Pinpoint the cell where the given text exists, returning its (X, Y) midpoint coordinate. 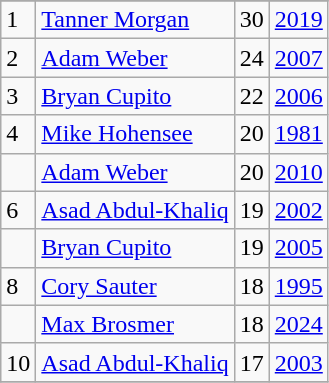
30 (252, 20)
Max Brosmer (135, 324)
1 (18, 20)
2006 (298, 96)
2005 (298, 248)
1981 (298, 134)
22 (252, 96)
Cory Sauter (135, 286)
4 (18, 134)
3 (18, 96)
6 (18, 210)
10 (18, 362)
2003 (298, 362)
1995 (298, 286)
2010 (298, 172)
2024 (298, 324)
2007 (298, 58)
8 (18, 286)
Mike Hohensee (135, 134)
17 (252, 362)
24 (252, 58)
Tanner Morgan (135, 20)
2002 (298, 210)
2019 (298, 20)
2 (18, 58)
